From the cell containing the given text, extract its center point as [X, Y] coordinate. 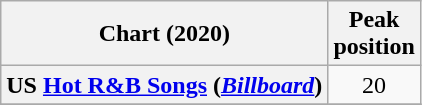
US Hot R&B Songs (Billboard) [164, 85]
Chart (2020) [164, 34]
20 [374, 85]
Peakposition [374, 34]
